Return [X, Y] of the center of cell containing provided text 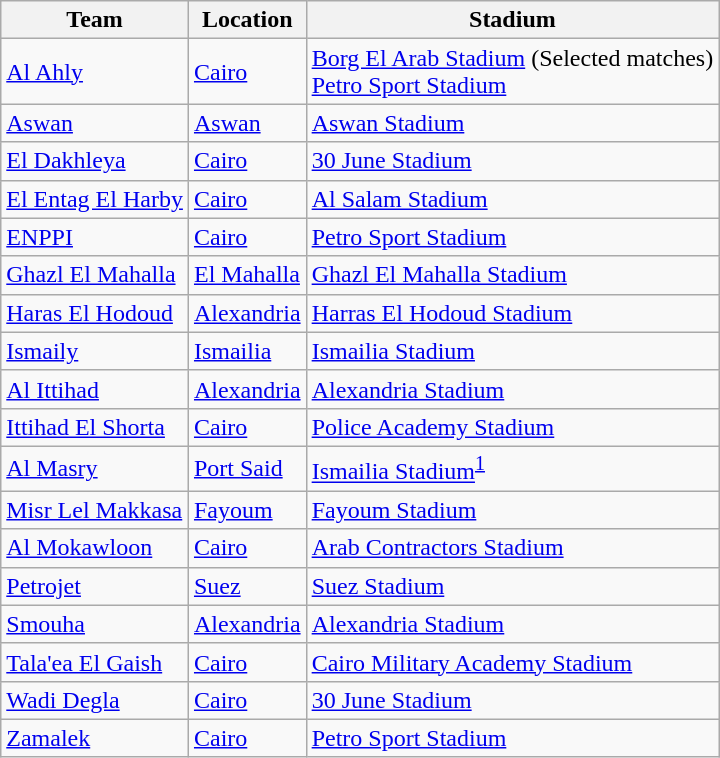
Al Masry [95, 468]
Aswan Stadium [512, 123]
El Dakhleya [95, 161]
Petrojet [95, 586]
Borg El Arab Stadium (Selected matches)Petro Sport Stadium [512, 72]
Al Ittihad [95, 389]
Al Mokawloon [95, 548]
Wadi Degla [95, 700]
Port Said [247, 468]
Location [247, 20]
Cairo Military Academy Stadium [512, 662]
Ismailia Stadium1 [512, 468]
Arab Contractors Stadium [512, 548]
Police Academy Stadium [512, 427]
El Entag El Harby [95, 199]
Ismailia Stadium [512, 351]
Fayoum [247, 510]
Harras El Hodoud Stadium [512, 313]
Ghazl El Mahalla Stadium [512, 275]
Haras El Hodoud [95, 313]
Misr Lel Makkasa [95, 510]
Ghazl El Mahalla [95, 275]
El Mahalla [247, 275]
Zamalek [95, 738]
Tala'ea El Gaish [95, 662]
Suez [247, 586]
Al Ahly [95, 72]
Ismailia [247, 351]
Fayoum Stadium [512, 510]
Stadium [512, 20]
Ismaily [95, 351]
Ittihad El Shorta [95, 427]
Smouha [95, 624]
Suez Stadium [512, 586]
Al Salam Stadium [512, 199]
Team [95, 20]
ENPPI [95, 237]
